Pinpoint the cell where the given text exists, returning its [x, y] midpoint coordinate. 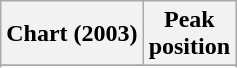
Chart (2003) [72, 34]
Peakposition [189, 34]
